Output the (X, Y) coordinate of the center of the cell containing the given text.  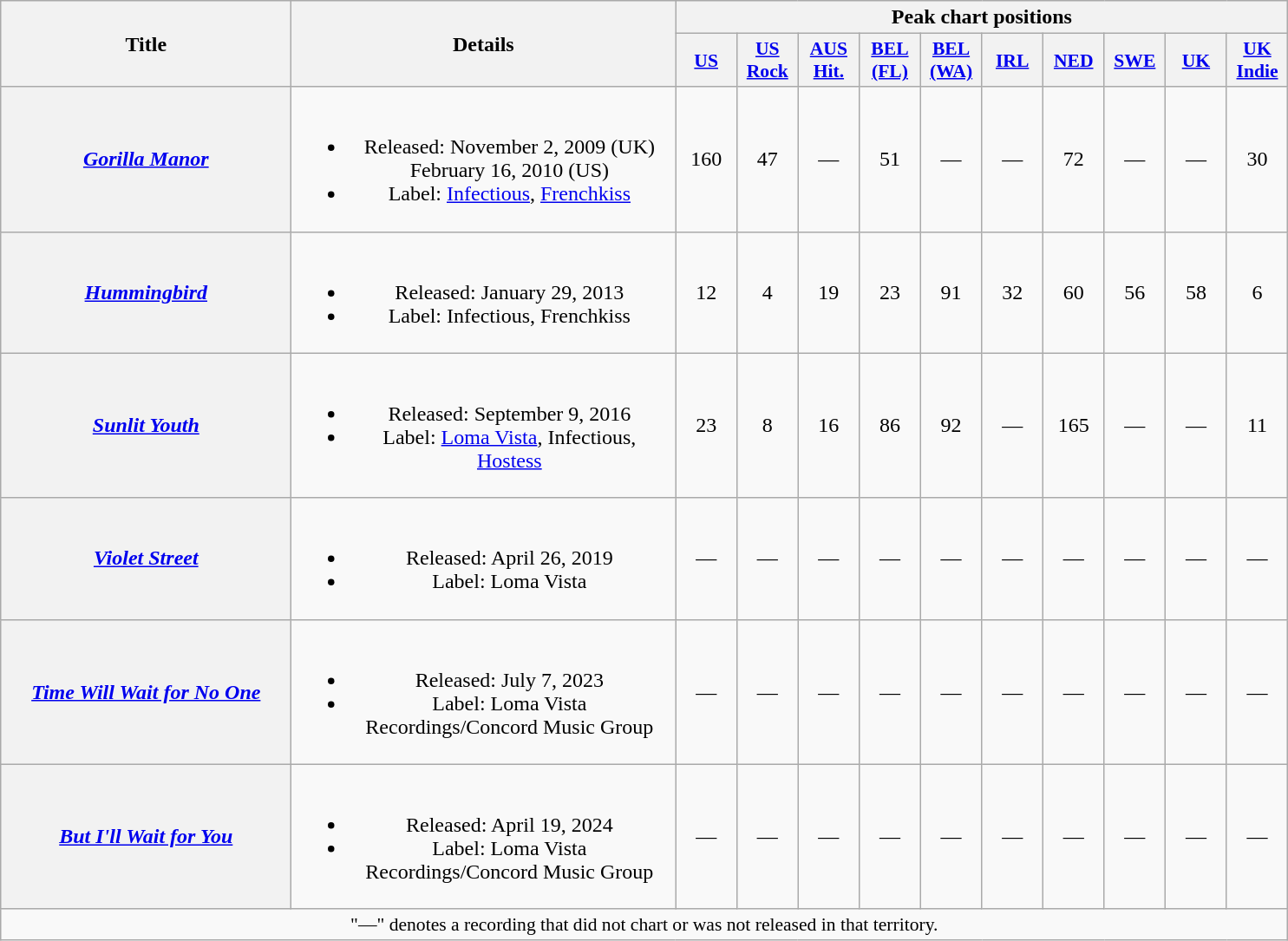
Violet Street (146, 559)
11 (1258, 425)
16 (829, 425)
8 (767, 425)
160 (706, 160)
19 (829, 292)
BEL(FL) (890, 61)
60 (1074, 292)
12 (706, 292)
4 (767, 292)
"—" denotes a recording that did not chart or was not released in that territory. (644, 925)
Released: July 7, 2023Label: Loma Vista Recordings/Concord Music Group (484, 692)
30 (1258, 160)
Time Will Wait for No One (146, 692)
USRock (767, 61)
47 (767, 160)
But I'll Wait for You (146, 836)
Gorilla Manor (146, 160)
AUSHit. (829, 61)
Released: January 29, 2013Label: Infectious, Frenchkiss (484, 292)
Released: April 19, 2024Label: Loma Vista Recordings/Concord Music Group (484, 836)
Peak chart positions (982, 17)
UKIndie (1258, 61)
BEL(WA) (951, 61)
92 (951, 425)
UK (1197, 61)
Hummingbird (146, 292)
6 (1258, 292)
Details (484, 43)
Released: April 26, 2019Label: Loma Vista (484, 559)
SWE (1134, 61)
32 (1013, 292)
72 (1074, 160)
IRL (1013, 61)
US (706, 61)
Released: September 9, 2016Label: Loma Vista, Infectious, Hostess (484, 425)
51 (890, 160)
NED (1074, 61)
56 (1134, 292)
86 (890, 425)
58 (1197, 292)
Title (146, 43)
Released: November 2, 2009 (UK) February 16, 2010 (US)Label: Infectious, Frenchkiss (484, 160)
Sunlit Youth (146, 425)
91 (951, 292)
165 (1074, 425)
